Detect which cell encompasses the target text, then output its (x, y) center coordinate. 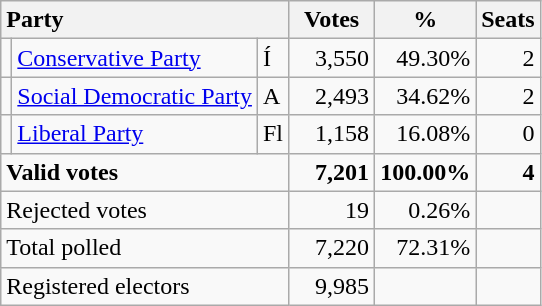
Seats (508, 20)
72.31% (426, 248)
3,550 (332, 58)
16.08% (426, 134)
Total polled (145, 248)
Fl (272, 134)
Votes (332, 20)
9,985 (332, 286)
Liberal Party (135, 134)
0.26% (426, 210)
2,493 (332, 96)
% (426, 20)
Valid votes (145, 172)
100.00% (426, 172)
Rejected votes (145, 210)
Conservative Party (135, 58)
1,158 (332, 134)
Registered electors (145, 286)
34.62% (426, 96)
Í (272, 58)
Party (145, 20)
A (272, 96)
19 (332, 210)
49.30% (426, 58)
Social Democratic Party (135, 96)
0 (508, 134)
7,201 (332, 172)
4 (508, 172)
7,220 (332, 248)
